Determine the (X, Y) coordinate at the center of the cell enclosing the given text.  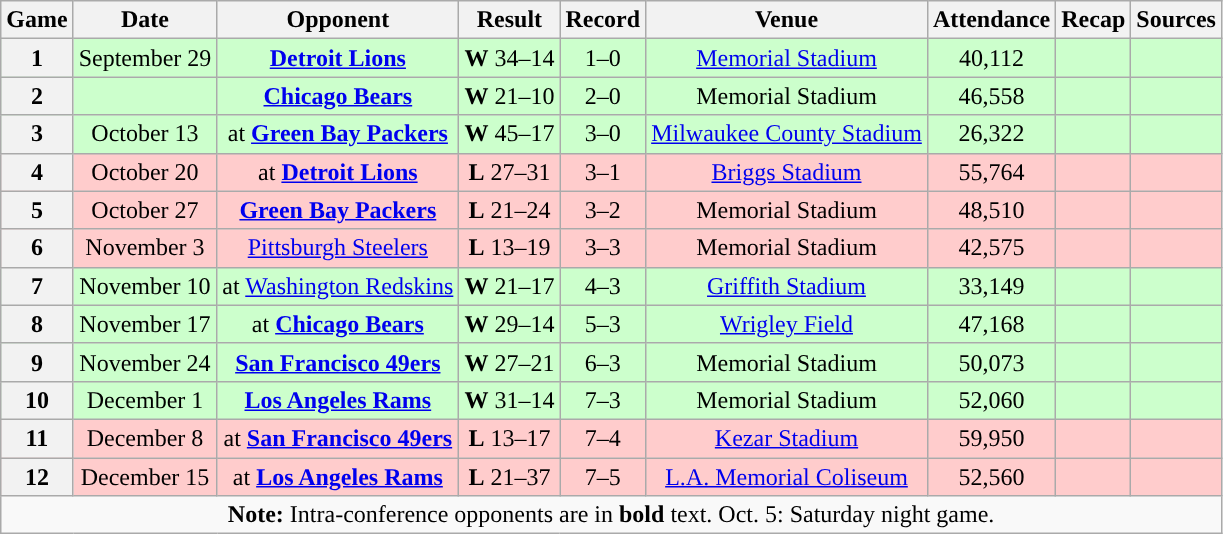
December 8 (145, 438)
5 (37, 210)
L 21–37 (510, 477)
7–5 (603, 477)
5–3 (603, 324)
Griffith Stadium (787, 286)
Attendance (991, 20)
W 29–14 (510, 324)
L 13–19 (510, 248)
52,060 (991, 400)
Venue (787, 20)
November 24 (145, 362)
at Washington Redskins (338, 286)
3–1 (603, 172)
at Chicago Bears (338, 324)
Result (510, 20)
55,764 (991, 172)
1 (37, 58)
52,560 (991, 477)
Sources (1176, 20)
December 1 (145, 400)
W 45–17 (510, 134)
Los Angeles Rams (338, 400)
11 (37, 438)
October 27 (145, 210)
50,073 (991, 362)
October 20 (145, 172)
at Los Angeles Rams (338, 477)
12 (37, 477)
San Francisco 49ers (338, 362)
42,575 (991, 248)
6 (37, 248)
October 13 (145, 134)
L 13–17 (510, 438)
December 15 (145, 477)
L.A. Memorial Coliseum (787, 477)
3–2 (603, 210)
November 17 (145, 324)
Briggs Stadium (787, 172)
Wrigley Field (787, 324)
at Detroit Lions (338, 172)
Game (37, 20)
47,168 (991, 324)
3–3 (603, 248)
Date (145, 20)
7–3 (603, 400)
W 21–17 (510, 286)
Opponent (338, 20)
Pittsburgh Steelers (338, 248)
at Green Bay Packers (338, 134)
4–3 (603, 286)
W 31–14 (510, 400)
W 27–21 (510, 362)
W 34–14 (510, 58)
59,950 (991, 438)
Record (603, 20)
Kezar Stadium (787, 438)
40,112 (991, 58)
Note: Intra-conference opponents are in bold text. Oct. 5: Saturday night game. (612, 515)
3 (37, 134)
November 10 (145, 286)
8 (37, 324)
46,558 (991, 96)
L 27–31 (510, 172)
6–3 (603, 362)
Milwaukee County Stadium (787, 134)
7–4 (603, 438)
9 (37, 362)
November 3 (145, 248)
2 (37, 96)
7 (37, 286)
10 (37, 400)
Green Bay Packers (338, 210)
1–0 (603, 58)
2–0 (603, 96)
48,510 (991, 210)
Chicago Bears (338, 96)
L 21–24 (510, 210)
September 29 (145, 58)
3–0 (603, 134)
W 21–10 (510, 96)
Recap (1094, 20)
26,322 (991, 134)
33,149 (991, 286)
at San Francisco 49ers (338, 438)
Detroit Lions (338, 58)
4 (37, 172)
